Return the [x, y] coordinate for the center point of the cell that contains the specified text.  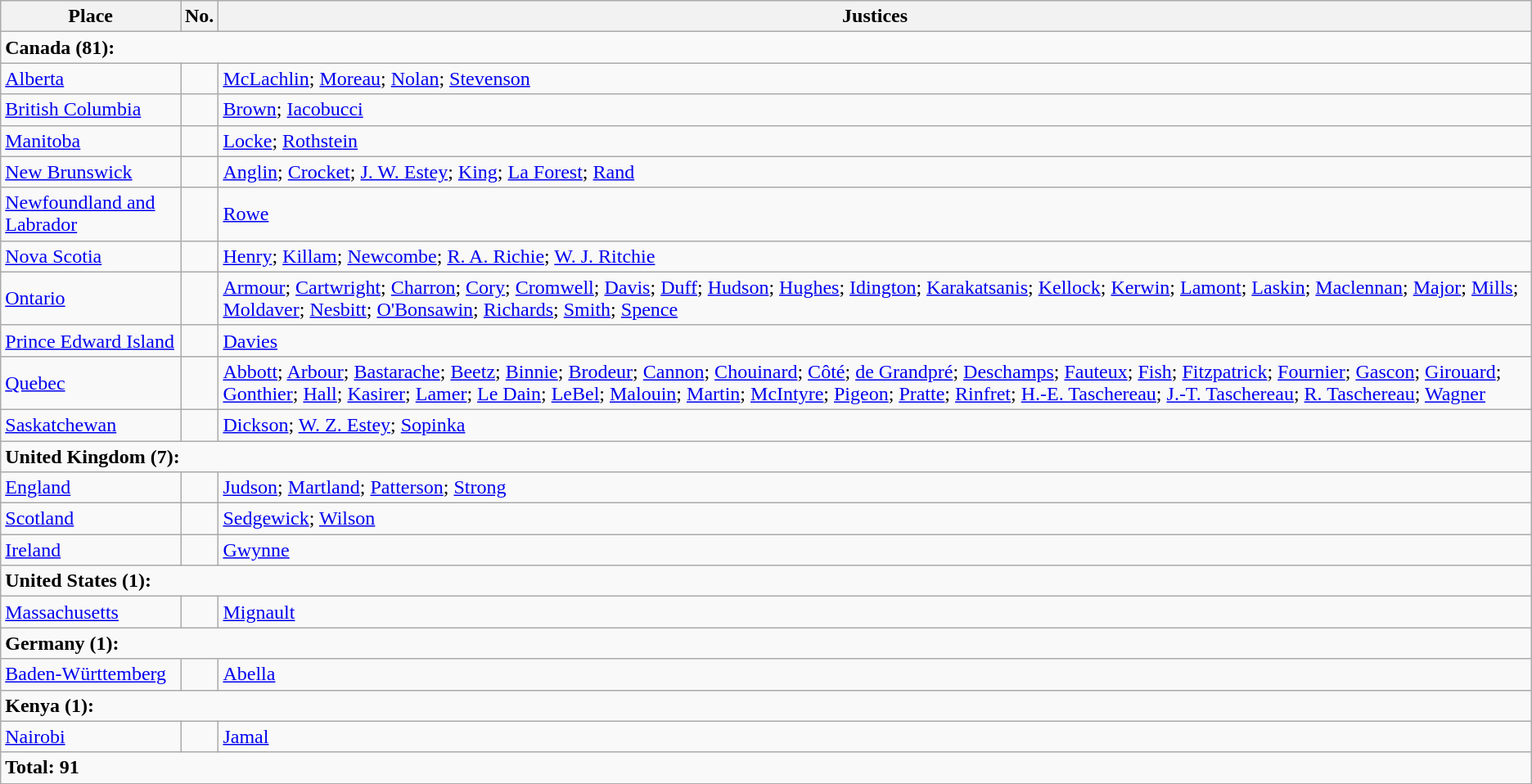
Ontario [91, 298]
Manitoba [91, 141]
Alberta [91, 79]
Judson; Martland; Patterson; Strong [875, 488]
Dickson; W. Z. Estey; Sopinka [875, 425]
United Kingdom (7): [766, 456]
Nova Scotia [91, 256]
Prince Edward Island [91, 340]
Rowe [875, 214]
Quebec [91, 383]
Total: 91 [766, 768]
Justices [875, 16]
No. [199, 16]
Scotland [91, 519]
Newfoundland and Labrador [91, 214]
Canada (81): [766, 47]
Kenya (1): [766, 705]
Massachusetts [91, 612]
Anglin; Crocket; J. W. Estey; King; La Forest; Rand [875, 172]
United States (1): [766, 581]
Abella [875, 674]
Davies [875, 340]
New Brunswick [91, 172]
McLachlin; Moreau; Nolan; Stevenson [875, 79]
Henry; Killam; Newcombe; R. A. Richie; W. J. Ritchie [875, 256]
Locke; Rothstein [875, 141]
Jamal [875, 737]
England [91, 488]
Gwynne [875, 550]
Mignault [875, 612]
Brown; Iacobucci [875, 110]
Ireland [91, 550]
Place [91, 16]
Nairobi [91, 737]
Baden-Württemberg [91, 674]
Saskatchewan [91, 425]
British Columbia [91, 110]
Sedgewick; Wilson [875, 519]
Germany (1): [766, 643]
